Return (X, Y) of the center of cell containing provided text 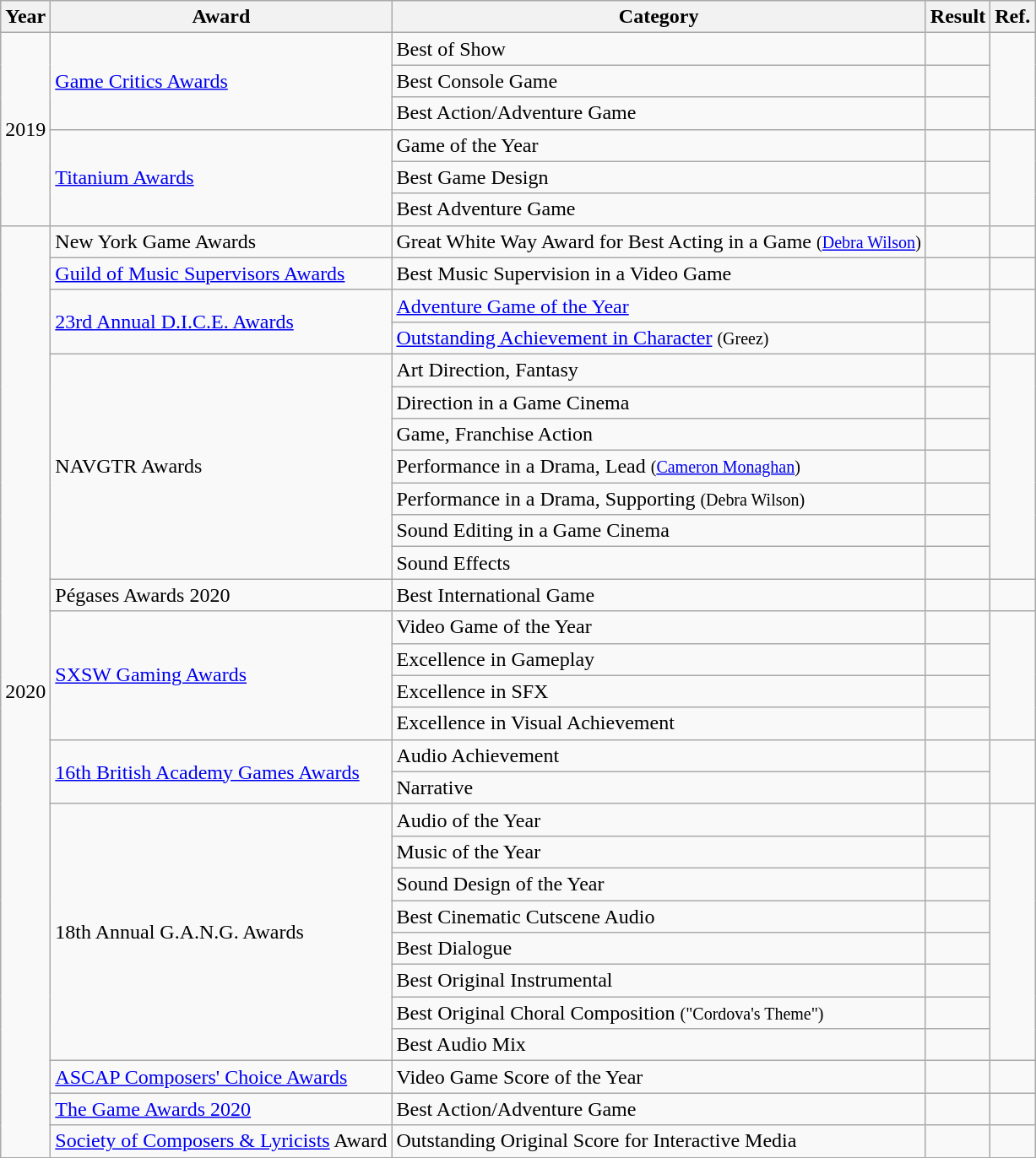
The Game Awards 2020 (221, 1109)
Direction in a Game Cinema (659, 403)
Best Console Game (659, 81)
Sound Editing in a Game Cinema (659, 531)
ASCAP Composers' Choice Awards (221, 1077)
Best Adventure Game (659, 209)
Titanium Awards (221, 177)
Art Direction, Fantasy (659, 370)
Best Original Instrumental (659, 981)
18th Annual G.A.N.G. Awards (221, 932)
Narrative (659, 787)
Best of Show (659, 49)
New York Game Awards (221, 241)
2020 (25, 691)
SXSW Gaming Awards (221, 675)
Excellence in Visual Achievement (659, 723)
Best Cinematic Cutscene Audio (659, 916)
Audio Achievement (659, 755)
Game Critics Awards (221, 81)
Best Audio Mix (659, 1045)
Best Dialogue (659, 949)
Great White Way Award for Best Acting in a Game (Debra Wilson) (659, 241)
Best Original Choral Composition ("Cordova's Theme") (659, 1013)
Outstanding Achievement in Character (Greez) (659, 338)
Year (25, 17)
Audio of the Year (659, 820)
Music of the Year (659, 852)
Adventure Game of the Year (659, 306)
Game, Franchise Action (659, 435)
Best International Game (659, 595)
Ref. (1013, 17)
Result (957, 17)
Best Music Supervision in a Video Game (659, 273)
Pégases Awards 2020 (221, 595)
Society of Composers & Lyricists Award (221, 1141)
Video Game Score of the Year (659, 1077)
Performance in a Drama, Lead (Cameron Monaghan) (659, 467)
16th British Academy Games Awards (221, 771)
Excellence in Gameplay (659, 659)
2019 (25, 129)
Sound Effects (659, 563)
Outstanding Original Score for Interactive Media (659, 1141)
Game of the Year (659, 145)
Best Game Design (659, 177)
Performance in a Drama, Supporting (Debra Wilson) (659, 499)
Category (659, 17)
Award (221, 17)
NAVGTR Awards (221, 466)
23rd Annual D.I.C.E. Awards (221, 322)
Video Game of the Year (659, 627)
Guild of Music Supervisors Awards (221, 273)
Excellence in SFX (659, 691)
Sound Design of the Year (659, 884)
